Identify which cell holds the provided text, then report its (x, y) central coordinate. 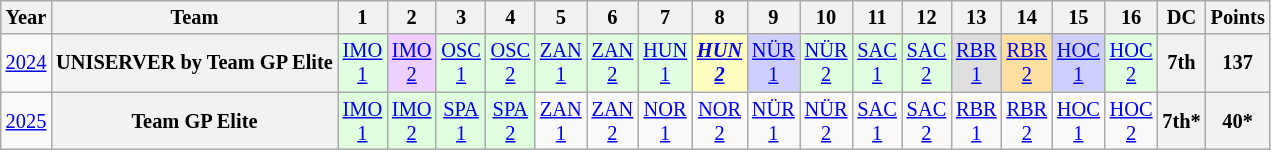
7 (665, 17)
OSC2 (510, 63)
DC (1181, 17)
Team GP Elite (194, 121)
12 (926, 17)
9 (774, 17)
13 (976, 17)
NOR2 (720, 121)
2 (412, 17)
HUN2 (720, 63)
8 (720, 17)
137 (1238, 63)
10 (826, 17)
UNISERVER by Team GP Elite (194, 63)
16 (1132, 17)
SPA2 (510, 121)
5 (561, 17)
2025 (26, 121)
7th* (1181, 121)
Year (26, 17)
11 (876, 17)
6 (613, 17)
Points (1238, 17)
HUN1 (665, 63)
2024 (26, 63)
NOR1 (665, 121)
15 (1078, 17)
7th (1181, 63)
3 (460, 17)
1 (362, 17)
Team (194, 17)
40* (1238, 121)
OSC1 (460, 63)
SPA1 (460, 121)
4 (510, 17)
14 (1027, 17)
